Capture the cell that displays the provided text and extract its (X, Y) central coordinate. 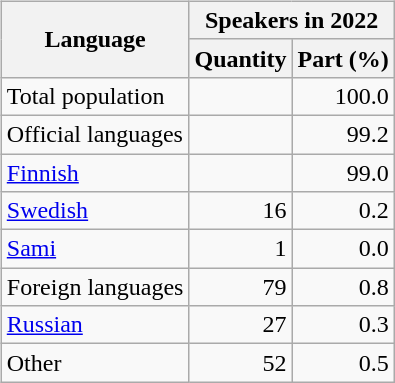
Sami (95, 249)
79 (240, 287)
Other (95, 363)
100.0 (343, 96)
Russian (95, 325)
Language (95, 39)
Speakers in 2022 (292, 20)
99.0 (343, 173)
99.2 (343, 134)
0.2 (343, 211)
Finnish (95, 173)
0.8 (343, 287)
Quantity (240, 58)
Part (%) (343, 58)
0.0 (343, 249)
27 (240, 325)
0.5 (343, 363)
16 (240, 211)
Swedish (95, 211)
52 (240, 363)
0.3 (343, 325)
Official languages (95, 134)
Total population (95, 96)
1 (240, 249)
Foreign languages (95, 287)
